Output the [X, Y] coordinate of the center of the cell containing the given text.  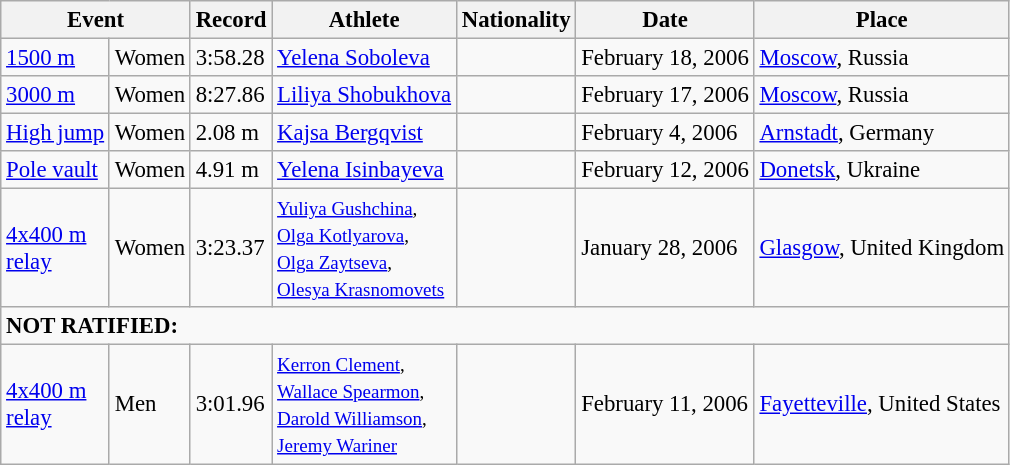
Yelena Soboleva [364, 58]
February 4, 2006 [665, 133]
Arnstadt, Germany [882, 133]
Donetsk, Ukraine [882, 170]
February 12, 2006 [665, 170]
Place [882, 20]
Yuliya Gushchina,Olga Kotlyarova,Olga Zaytseva,Olesya Krasnomovets [364, 248]
3:01.96 [230, 404]
Record [230, 20]
3000 m [56, 95]
Pole vault [56, 170]
Yelena Isinbayeva [364, 170]
Kajsa Bergqvist [364, 133]
February 18, 2006 [665, 58]
Date [665, 20]
February 17, 2006 [665, 95]
8:27.86 [230, 95]
2.08 m [230, 133]
February 11, 2006 [665, 404]
1500 m [56, 58]
3:58.28 [230, 58]
January 28, 2006 [665, 248]
3:23.37 [230, 248]
Kerron Clement,Wallace Spearmon,Darold Williamson,Jeremy Wariner [364, 404]
Fayetteville, United States [882, 404]
Event [96, 20]
Men [150, 404]
NOT RATIFIED: [506, 327]
Liliya Shobukhova [364, 95]
Nationality [516, 20]
Glasgow, United Kingdom [882, 248]
Athlete [364, 20]
High jump [56, 133]
4.91 m [230, 170]
